Find where the given text appears and provide that cell's center as (X, Y) coordinate. 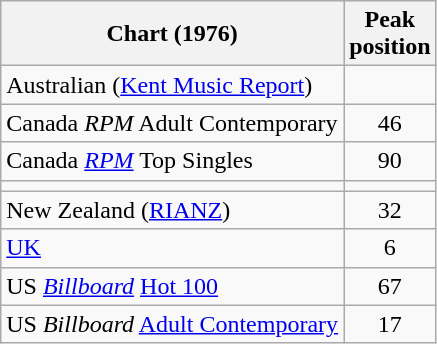
Peakposition (390, 34)
Australian (Kent Music Report) (172, 85)
32 (390, 210)
46 (390, 123)
Canada RPM Top Singles (172, 161)
US Billboard Hot 100 (172, 286)
6 (390, 248)
Canada RPM Adult Contemporary (172, 123)
New Zealand (RIANZ) (172, 210)
Chart (1976) (172, 34)
17 (390, 324)
90 (390, 161)
67 (390, 286)
UK (172, 248)
US Billboard Adult Contemporary (172, 324)
